Return the (x, y) coordinate for the center point of the cell that contains the specified text.  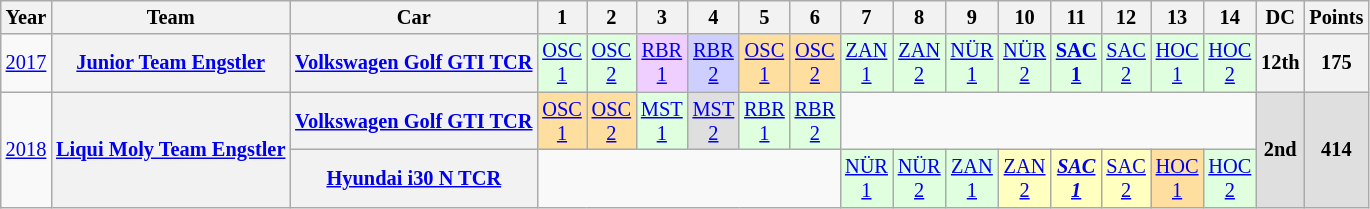
2017 (26, 63)
13 (1178, 17)
Points (1336, 17)
9 (972, 17)
6 (815, 17)
12th (1280, 63)
12 (1126, 17)
Junior Team Engstler (170, 63)
2nd (1280, 150)
Car (414, 17)
14 (1230, 17)
175 (1336, 63)
10 (1024, 17)
4 (714, 17)
2 (612, 17)
MST2 (714, 121)
Hyundai i30 N TCR (414, 178)
7 (866, 17)
11 (1076, 17)
5 (764, 17)
Liqui Moly Team Engstler (170, 150)
MST1 (662, 121)
Team (170, 17)
3 (662, 17)
Year (26, 17)
2018 (26, 150)
8 (920, 17)
1 (562, 17)
DC (1280, 17)
414 (1336, 150)
